Capture the cell that displays the provided text and extract its (X, Y) central coordinate. 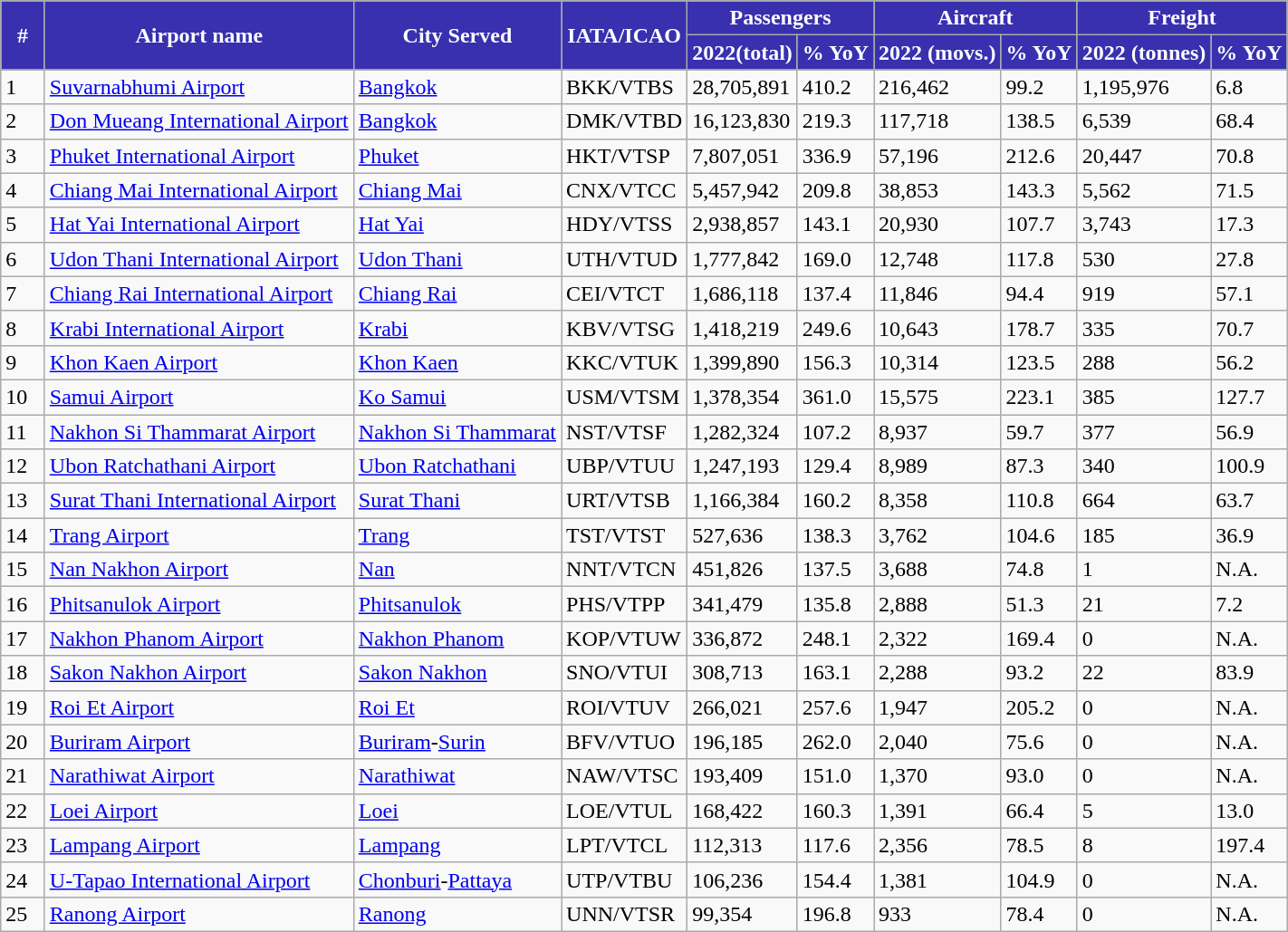
7 (24, 293)
209.8 (835, 190)
3 (24, 156)
SNO/VTUI (625, 673)
75.6 (1039, 742)
117.8 (1039, 259)
LPT/VTCL (625, 845)
3,688 (937, 570)
Sakon Nakhon (457, 673)
Chiang Mai International Airport (199, 190)
Buriram-Surin (457, 742)
410.2 (835, 87)
530 (1144, 259)
Phuket International Airport (199, 156)
185 (1144, 535)
Phuket (457, 156)
Phitsanulok Airport (199, 604)
78.4 (1039, 914)
137.4 (835, 293)
196,185 (743, 742)
Surat Thani International Airport (199, 501)
Chiang Rai (457, 293)
1,247,193 (743, 466)
249.6 (835, 328)
Suvarnabhumi Airport (199, 87)
87.3 (1039, 466)
3,762 (937, 535)
129.4 (835, 466)
27.8 (1249, 259)
U-Tapao International Airport (199, 879)
LOE/VTUL (625, 811)
51.3 (1039, 604)
10,314 (937, 362)
DMK/VTBD (625, 121)
8,358 (937, 501)
257.6 (835, 707)
Krabi International Airport (199, 328)
110.8 (1039, 501)
Roi Et Airport (199, 707)
160.3 (835, 811)
Samui Airport (199, 397)
Passengers (781, 18)
URT/VTSB (625, 501)
Nakhon Phanom (457, 639)
137.5 (835, 570)
1,777,842 (743, 259)
ROI/VTUV (625, 707)
56.9 (1249, 432)
Khon Kaen Airport (199, 362)
NNT/VTCN (625, 570)
336,872 (743, 639)
138.5 (1039, 121)
1,195,976 (1144, 87)
14 (24, 535)
127.7 (1249, 397)
335 (1144, 328)
216,462 (937, 87)
99,354 (743, 914)
28,705,891 (743, 87)
Aircraft (976, 18)
Loei (457, 811)
2,288 (937, 673)
12,748 (937, 259)
1,166,384 (743, 501)
1,418,219 (743, 328)
Nan Nakhon Airport (199, 570)
15 (24, 570)
20,930 (937, 225)
168,422 (743, 811)
Nan (457, 570)
933 (937, 914)
70.8 (1249, 156)
Ranong Airport (199, 914)
63.7 (1249, 501)
2,322 (937, 639)
Hat Yai (457, 225)
Ranong (457, 914)
83.9 (1249, 673)
Khon Kaen (457, 362)
56.2 (1249, 362)
919 (1144, 293)
16,123,830 (743, 121)
Udon Thani International Airport (199, 259)
# (24, 35)
100.9 (1249, 466)
104.9 (1039, 879)
74.8 (1039, 570)
PHS/VTPP (625, 604)
Buriram Airport (199, 742)
12 (24, 466)
UNN/VTSR (625, 914)
Ko Samui (457, 397)
93.2 (1039, 673)
112,313 (743, 845)
93.0 (1039, 776)
219.3 (835, 121)
71.5 (1249, 190)
2022(total) (743, 53)
20,447 (1144, 156)
1,282,324 (743, 432)
NAW/VTSC (625, 776)
16 (24, 604)
266,021 (743, 707)
BKK/VTBS (625, 87)
361.0 (835, 397)
340 (1144, 466)
664 (1144, 501)
2,938,857 (743, 225)
10,643 (937, 328)
20 (24, 742)
6 (24, 259)
151.0 (835, 776)
CEI/VTCT (625, 293)
Don Mueang International Airport (199, 121)
8,937 (937, 432)
57,196 (937, 156)
38,853 (937, 190)
Airport name (199, 35)
2022 (tonnes) (1144, 53)
1,370 (937, 776)
7,807,051 (743, 156)
Loei Airport (199, 811)
25 (24, 914)
143.3 (1039, 190)
385 (1144, 397)
Chiang Mai (457, 190)
Lampang Airport (199, 845)
205.2 (1039, 707)
11,846 (937, 293)
336.9 (835, 156)
156.3 (835, 362)
Udon Thani (457, 259)
13 (24, 501)
117.6 (835, 845)
13.0 (1249, 811)
154.4 (835, 879)
117,718 (937, 121)
KBV/VTSG (625, 328)
66.4 (1039, 811)
NST/VTSF (625, 432)
377 (1144, 432)
2 (24, 121)
197.4 (1249, 845)
3,743 (1144, 225)
163.1 (835, 673)
178.7 (1039, 328)
CNX/VTCC (625, 190)
Sakon Nakhon Airport (199, 673)
341,479 (743, 604)
193,409 (743, 776)
2,040 (937, 742)
Krabi (457, 328)
138.3 (835, 535)
Narathiwat Airport (199, 776)
Trang (457, 535)
UBP/VTUU (625, 466)
IATA/ICAO (625, 35)
9 (24, 362)
104.6 (1039, 535)
KOP/VTUW (625, 639)
UTP/VTBU (625, 879)
Roi Et (457, 707)
Narathiwat (457, 776)
7.2 (1249, 604)
68.4 (1249, 121)
23 (24, 845)
UTH/VTUD (625, 259)
17 (24, 639)
19 (24, 707)
1,947 (937, 707)
HKT/VTSP (625, 156)
KKC/VTUK (625, 362)
Hat Yai International Airport (199, 225)
Surat Thani (457, 501)
1,391 (937, 811)
6,539 (1144, 121)
451,826 (743, 570)
262.0 (835, 742)
HDY/VTSS (625, 225)
78.5 (1039, 845)
169.4 (1039, 639)
248.1 (835, 639)
17.3 (1249, 225)
5,457,942 (743, 190)
8,989 (937, 466)
70.7 (1249, 328)
5,562 (1144, 190)
1,381 (937, 879)
Chiang Rai International Airport (199, 293)
135.8 (835, 604)
2,356 (937, 845)
94.4 (1039, 293)
169.0 (835, 259)
99.2 (1039, 87)
TST/VTST (625, 535)
6.8 (1249, 87)
2022 (movs.) (937, 53)
Ubon Ratchathani (457, 466)
59.7 (1039, 432)
4 (24, 190)
106,236 (743, 879)
Phitsanulok (457, 604)
107.2 (835, 432)
BFV/VTUO (625, 742)
Trang Airport (199, 535)
USM/VTSM (625, 397)
Freight (1182, 18)
160.2 (835, 501)
288 (1144, 362)
24 (24, 879)
308,713 (743, 673)
57.1 (1249, 293)
18 (24, 673)
10 (24, 397)
Chonburi-Pattaya (457, 879)
15,575 (937, 397)
11 (24, 432)
1,399,890 (743, 362)
1,686,118 (743, 293)
223.1 (1039, 397)
36.9 (1249, 535)
107.7 (1039, 225)
Lampang (457, 845)
143.1 (835, 225)
Nakhon Si Thammarat (457, 432)
City Served (457, 35)
527,636 (743, 535)
212.6 (1039, 156)
Nakhon Phanom Airport (199, 639)
196.8 (835, 914)
1,378,354 (743, 397)
Ubon Ratchathani Airport (199, 466)
Nakhon Si Thammarat Airport (199, 432)
123.5 (1039, 362)
2,888 (937, 604)
